Search for the cell housing the specified text and yield its (x, y) center coordinate. 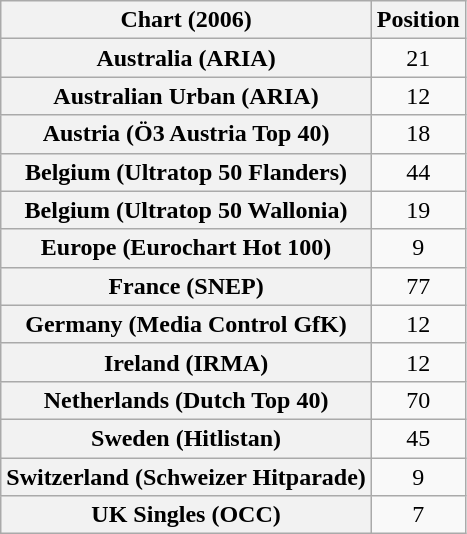
18 (418, 134)
France (SNEP) (186, 286)
Netherlands (Dutch Top 40) (186, 400)
Switzerland (Schweizer Hitparade) (186, 477)
Chart (2006) (186, 20)
Sweden (Hitlistan) (186, 438)
Belgium (Ultratop 50 Flanders) (186, 172)
7 (418, 515)
Belgium (Ultratop 50 Wallonia) (186, 210)
19 (418, 210)
21 (418, 58)
Germany (Media Control GfK) (186, 324)
45 (418, 438)
Austria (Ö3 Austria Top 40) (186, 134)
Position (418, 20)
44 (418, 172)
UK Singles (OCC) (186, 515)
70 (418, 400)
77 (418, 286)
Australia (ARIA) (186, 58)
Ireland (IRMA) (186, 362)
Australian Urban (ARIA) (186, 96)
Europe (Eurochart Hot 100) (186, 248)
